Find where the given text appears and provide that cell's center as [X, Y] coordinate. 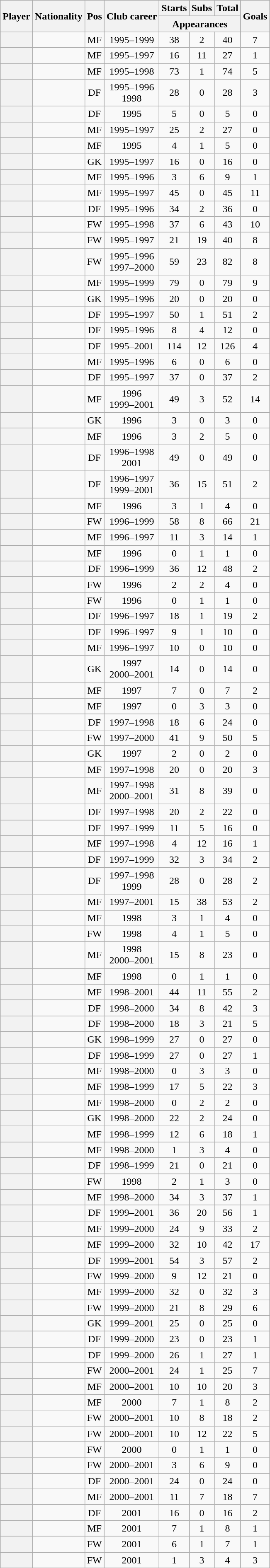
Subs [202, 8]
59 [174, 262]
126 [228, 346]
73 [174, 71]
1997–2001 [132, 902]
52 [228, 399]
1997–19981999 [132, 881]
31 [174, 791]
1995–2001 [132, 346]
Player [17, 16]
1996–19982001 [132, 457]
Pos [95, 16]
48 [228, 569]
Total [228, 8]
53 [228, 902]
1998–2001 [132, 992]
54 [174, 1260]
1995–19961997–2000 [132, 262]
1996–19971999–2001 [132, 484]
1995–19961998 [132, 93]
39 [228, 791]
Goals [255, 16]
29 [228, 1307]
114 [174, 346]
Club career [132, 16]
43 [228, 225]
44 [174, 992]
41 [174, 738]
82 [228, 262]
19961999–2001 [132, 399]
Appearances [200, 24]
Nationality [58, 16]
Starts [174, 8]
1997–19982000–2001 [132, 791]
66 [228, 522]
19982000–2001 [132, 955]
1997–2000 [132, 738]
56 [228, 1213]
57 [228, 1260]
19972000–2001 [132, 669]
55 [228, 992]
58 [174, 522]
74 [228, 71]
26 [174, 1355]
33 [228, 1229]
